Scan for the cell matching the given text and deliver its (x, y) coordinate at center. 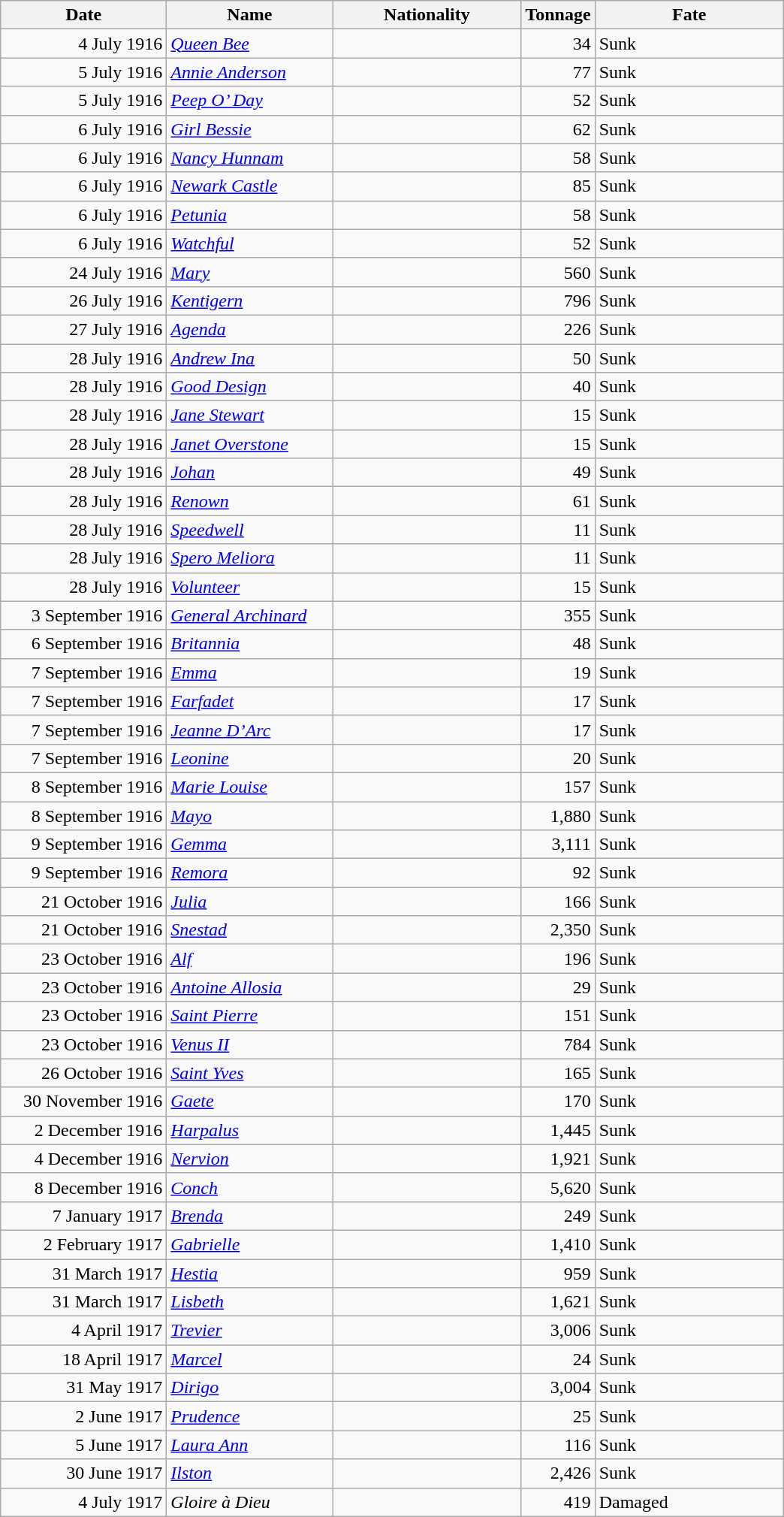
Britannia (249, 644)
Gabrielle (249, 1244)
419 (558, 1502)
3,004 (558, 1388)
27 July 1916 (84, 329)
Nancy Hunnam (249, 158)
19 (558, 672)
1,880 (558, 815)
Nervion (249, 1159)
25 (558, 1416)
249 (558, 1216)
Snestad (249, 930)
Jane Stewart (249, 416)
Girl Bessie (249, 129)
Emma (249, 672)
2,426 (558, 1473)
Renown (249, 501)
Spero Meliora (249, 558)
2,350 (558, 930)
2 June 1917 (84, 1416)
Newark Castle (249, 186)
18 April 1917 (84, 1359)
1,410 (558, 1244)
2 February 1917 (84, 1244)
959 (558, 1274)
Annie Anderson (249, 72)
Alf (249, 959)
Antoine Allosia (249, 987)
48 (558, 644)
Tonnage (558, 15)
Lisbeth (249, 1302)
Nationality (427, 15)
1,921 (558, 1159)
4 July 1916 (84, 44)
4 December 1916 (84, 1159)
166 (558, 902)
Gaete (249, 1101)
784 (558, 1044)
Harpalus (249, 1130)
24 July 1916 (84, 272)
50 (558, 358)
Kentigern (249, 301)
2 December 1916 (84, 1130)
Remora (249, 873)
Gemma (249, 845)
560 (558, 272)
Gloire à Dieu (249, 1502)
49 (558, 473)
Saint Yves (249, 1073)
34 (558, 44)
3,111 (558, 845)
Dirigo (249, 1388)
Fate (689, 15)
Ilston (249, 1473)
Mary (249, 272)
170 (558, 1101)
1,621 (558, 1302)
26 July 1916 (84, 301)
Laura Ann (249, 1445)
Conch (249, 1187)
Marie Louise (249, 787)
Leonine (249, 758)
Johan (249, 473)
Speedwell (249, 530)
Name (249, 15)
Hestia (249, 1274)
Farfadet (249, 701)
355 (558, 615)
796 (558, 301)
1,445 (558, 1130)
Prudence (249, 1416)
8 December 1916 (84, 1187)
Watchful (249, 243)
4 July 1917 (84, 1502)
Andrew Ina (249, 358)
Date (84, 15)
Volunteer (249, 587)
116 (558, 1445)
226 (558, 329)
General Archinard (249, 615)
61 (558, 501)
77 (558, 72)
24 (558, 1359)
Peep O’ Day (249, 101)
20 (558, 758)
Queen Bee (249, 44)
31 May 1917 (84, 1388)
5 June 1917 (84, 1445)
Janet Overstone (249, 444)
Jeanne D’Arc (249, 730)
151 (558, 1016)
29 (558, 987)
Julia (249, 902)
30 June 1917 (84, 1473)
Damaged (689, 1502)
5,620 (558, 1187)
Agenda (249, 329)
Brenda (249, 1216)
85 (558, 186)
30 November 1916 (84, 1101)
4 April 1917 (84, 1331)
157 (558, 787)
6 September 1916 (84, 644)
Saint Pierre (249, 1016)
Venus II (249, 1044)
196 (558, 959)
62 (558, 129)
40 (558, 387)
Mayo (249, 815)
92 (558, 873)
Marcel (249, 1359)
Trevier (249, 1331)
26 October 1916 (84, 1073)
3,006 (558, 1331)
Petunia (249, 215)
Good Design (249, 387)
3 September 1916 (84, 615)
7 January 1917 (84, 1216)
165 (558, 1073)
